Capture the cell that displays the provided text and extract its [x, y] central coordinate. 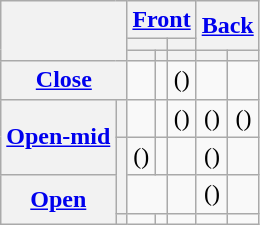
Open [58, 200]
Back [228, 26]
Close [64, 80]
Open-mid [58, 137]
Front [162, 20]
